For the text-containing cell, return its midpoint in (X, Y) coordinate format. 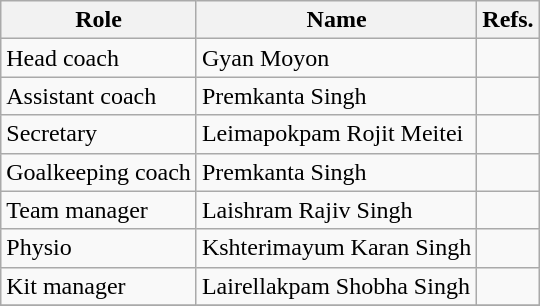
Name (336, 20)
Gyan Moyon (336, 58)
Kit manager (99, 286)
Head coach (99, 58)
Lairellakpam Shobha Singh (336, 286)
Physio (99, 248)
Goalkeeping coach (99, 172)
Leimapokpam Rojit Meitei (336, 134)
Refs. (508, 20)
Assistant coach (99, 96)
Team manager (99, 210)
Role (99, 20)
Kshterimayum Karan Singh (336, 248)
Laishram Rajiv Singh (336, 210)
Secretary (99, 134)
